Search for the cell housing the specified text and yield its [X, Y] center coordinate. 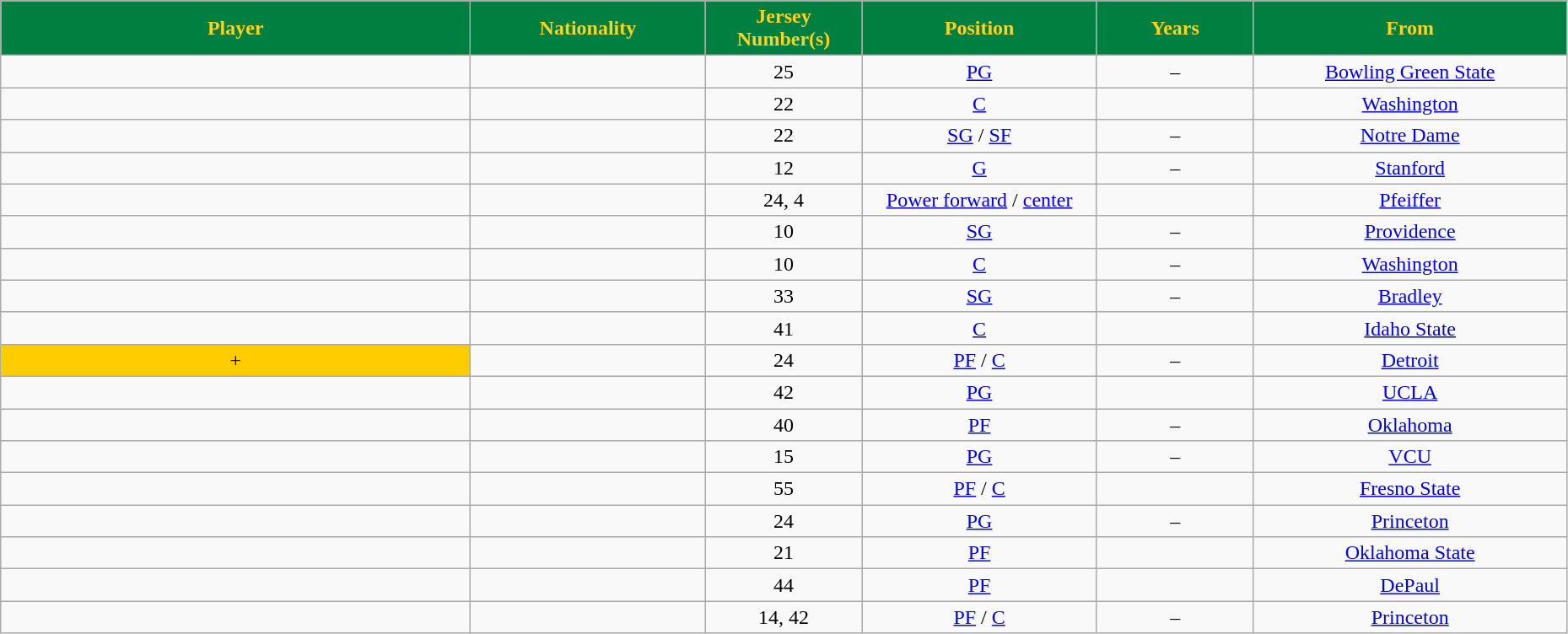
UCLA [1410, 392]
From [1410, 29]
44 [784, 585]
G [979, 168]
Position [979, 29]
Providence [1410, 232]
Oklahoma [1410, 424]
Fresno State [1410, 489]
Detroit [1410, 360]
Stanford [1410, 168]
Jersey Number(s) [784, 29]
41 [784, 328]
40 [784, 424]
25 [784, 72]
Notre Dame [1410, 136]
Player [236, 29]
Idaho State [1410, 328]
Oklahoma State [1410, 553]
DePaul [1410, 585]
12 [784, 168]
Bowling Green State [1410, 72]
Years [1175, 29]
+ [236, 360]
14, 42 [784, 617]
15 [784, 457]
Nationality [588, 29]
Power forward / center [979, 200]
33 [784, 296]
Pfeiffer [1410, 200]
SG / SF [979, 136]
Bradley [1410, 296]
VCU [1410, 457]
42 [784, 392]
55 [784, 489]
21 [784, 553]
24, 4 [784, 200]
